Search for the cell housing the specified text and yield its [X, Y] center coordinate. 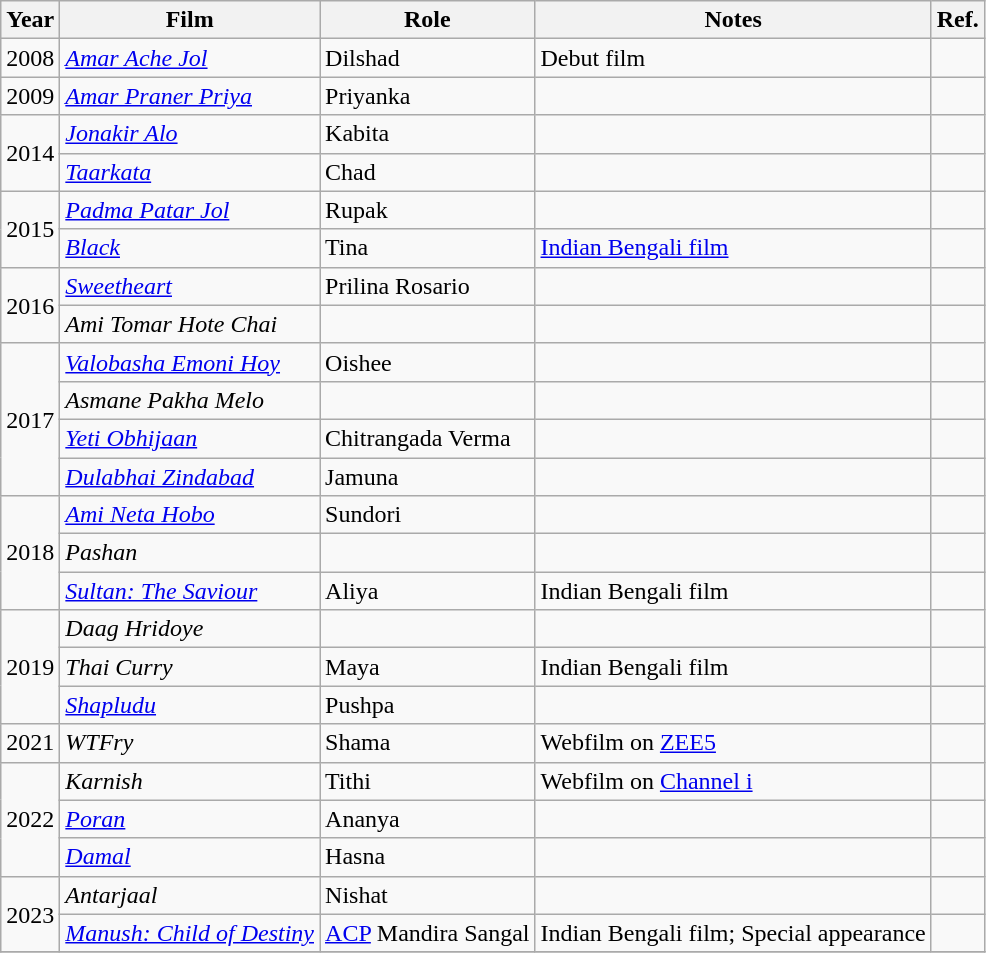
ACP Mandira Sangal [428, 933]
Dilshad [428, 58]
Chad [428, 172]
Notes [733, 20]
Taarkata [190, 172]
2018 [30, 553]
Prilina Rosario [428, 286]
Black [190, 248]
2022 [30, 819]
Shapludu [190, 705]
2023 [30, 914]
Thai Curry [190, 667]
Priyanka [428, 96]
Ref. [958, 20]
Film [190, 20]
Sundori [428, 515]
Nishat [428, 895]
Amar Praner Priya [190, 96]
Padma Patar Jol [190, 210]
Hasna [428, 857]
Ananya [428, 819]
Daag Hridoye [190, 629]
Pushpa [428, 705]
Ami Tomar Hote Chai [190, 324]
Dulabhai Zindabad [190, 477]
Role [428, 20]
Kabita [428, 134]
Antarjaal [190, 895]
2014 [30, 153]
Tina [428, 248]
Amar Ache Jol [190, 58]
Webfilm on ZEE5 [733, 743]
2021 [30, 743]
Sultan: The Saviour [190, 591]
Jonakir Alo [190, 134]
Asmane Pakha Melo [190, 400]
Manush: Child of Destiny [190, 933]
Damal [190, 857]
Maya [428, 667]
Chitrangada Verma [428, 438]
Webfilm on Channel i [733, 781]
2009 [30, 96]
2019 [30, 667]
Jamuna [428, 477]
Poran [190, 819]
Year [30, 20]
2015 [30, 229]
Yeti Obhijaan [190, 438]
Debut film [733, 58]
2016 [30, 305]
Ami Neta Hobo [190, 515]
Oishee [428, 362]
Indian Bengali film; Special appearance [733, 933]
2008 [30, 58]
Valobasha Emoni Hoy [190, 362]
WTFry [190, 743]
Aliya [428, 591]
Rupak [428, 210]
Karnish [190, 781]
Tithi [428, 781]
Pashan [190, 553]
2017 [30, 419]
Sweetheart [190, 286]
Shama [428, 743]
